Output the (x, y) coordinate of the center of the cell containing the given text.  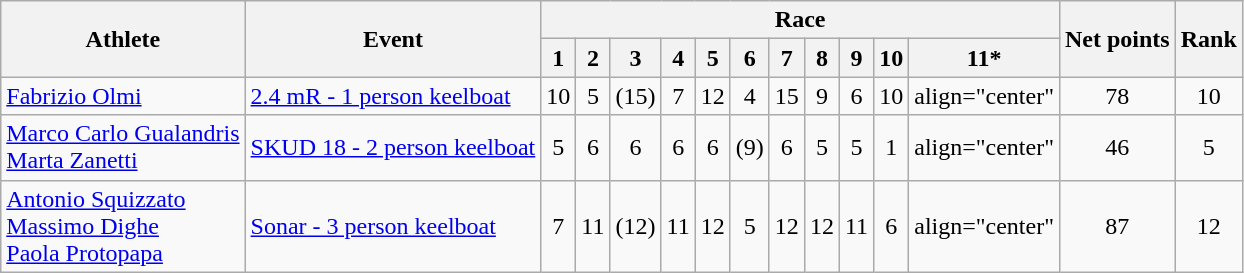
Marco Carlo GualandrisMarta Zanetti (123, 148)
Fabrizio Olmi (123, 96)
3 (636, 58)
8 (822, 58)
Event (393, 39)
11* (984, 58)
Athlete (123, 39)
87 (1117, 226)
Net points (1117, 39)
46 (1117, 148)
SKUD 18 - 2 person keelboat (393, 148)
(15) (636, 96)
Race (800, 20)
Antonio SquizzatoMassimo DighePaola Protopapa (123, 226)
Sonar - 3 person keelboat (393, 226)
2 (593, 58)
(12) (636, 226)
(9) (750, 148)
2.4 mR - 1 person keelboat (393, 96)
15 (786, 96)
Rank (1208, 39)
78 (1117, 96)
